Return the (X, Y) coordinate for the center point of the cell that contains the specified text.  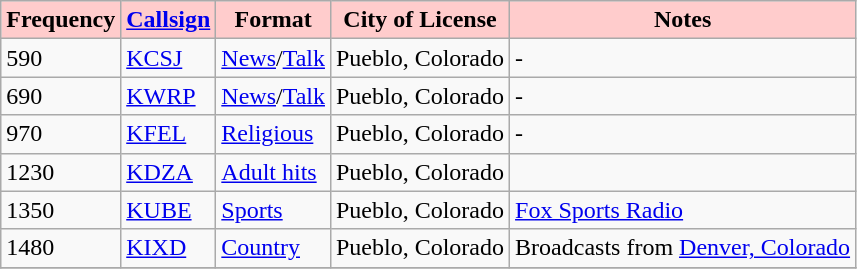
Format (274, 20)
1480 (61, 248)
KDZA (168, 172)
KCSJ (168, 58)
City of License (420, 20)
Fox Sports Radio (683, 210)
KWRP (168, 96)
KUBE (168, 210)
Callsign (168, 20)
970 (61, 134)
KFEL (168, 134)
1350 (61, 210)
590 (61, 58)
Country (274, 248)
690 (61, 96)
KIXD (168, 248)
Notes (683, 20)
Frequency (61, 20)
1230 (61, 172)
Broadcasts from Denver, Colorado (683, 248)
Sports (274, 210)
Adult hits (274, 172)
Religious (274, 134)
